Search for the cell housing the specified text and yield its (x, y) center coordinate. 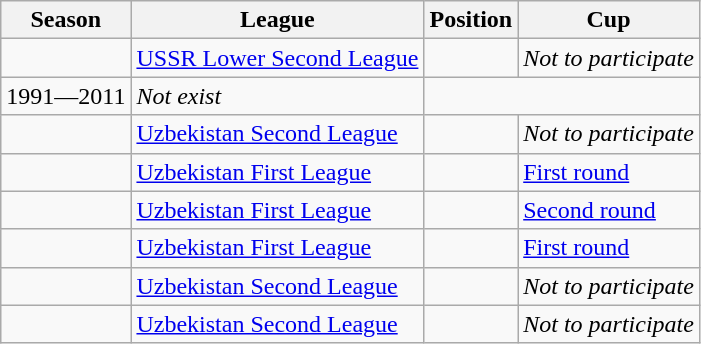
Second round (609, 210)
League (278, 20)
1991—2011 (66, 96)
Season (66, 20)
USSR Lower Second League (278, 58)
Not exist (278, 96)
Cup (609, 20)
Position (471, 20)
